For the text-containing cell, return its midpoint in (x, y) coordinate format. 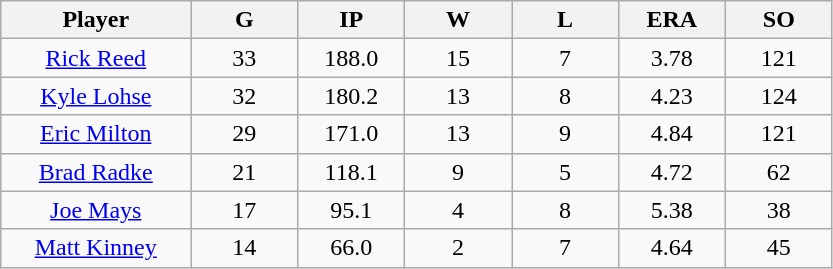
45 (778, 248)
ERA (672, 20)
188.0 (352, 58)
21 (244, 172)
Matt Kinney (96, 248)
L (566, 20)
180.2 (352, 96)
Eric Milton (96, 134)
4.64 (672, 248)
G (244, 20)
Brad Radke (96, 172)
33 (244, 58)
17 (244, 210)
5 (566, 172)
4.23 (672, 96)
W (458, 20)
Player (96, 20)
118.1 (352, 172)
SO (778, 20)
4.84 (672, 134)
3.78 (672, 58)
38 (778, 210)
Joe Mays (96, 210)
29 (244, 134)
66.0 (352, 248)
15 (458, 58)
5.38 (672, 210)
4.72 (672, 172)
4 (458, 210)
62 (778, 172)
Rick Reed (96, 58)
2 (458, 248)
95.1 (352, 210)
Kyle Lohse (96, 96)
14 (244, 248)
32 (244, 96)
171.0 (352, 134)
124 (778, 96)
IP (352, 20)
